Identify which cell holds the provided text, then report its (X, Y) central coordinate. 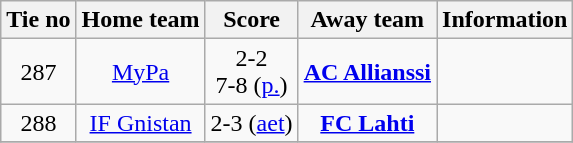
IF Gnistan (140, 123)
287 (38, 72)
FC Lahti (367, 123)
288 (38, 123)
MyPa (140, 72)
2-2 7-8 (p.) (252, 72)
Away team (367, 20)
Score (252, 20)
2-3 (aet) (252, 123)
Information (505, 20)
AC Allianssi (367, 72)
Home team (140, 20)
Tie no (38, 20)
